For the text-containing cell, return its midpoint in (X, Y) coordinate format. 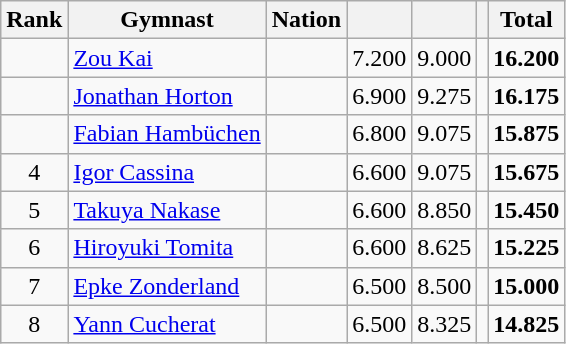
6 (34, 248)
14.825 (526, 324)
15.000 (526, 286)
15.225 (526, 248)
Igor Cassina (167, 172)
15.675 (526, 172)
Yann Cucherat (167, 324)
Hiroyuki Tomita (167, 248)
Gymnast (167, 20)
15.875 (526, 134)
Rank (34, 20)
4 (34, 172)
8.850 (444, 210)
8.500 (444, 286)
8.325 (444, 324)
16.200 (526, 58)
8 (34, 324)
9.000 (444, 58)
Nation (306, 20)
15.450 (526, 210)
9.275 (444, 96)
16.175 (526, 96)
7.200 (380, 58)
Jonathan Horton (167, 96)
Zou Kai (167, 58)
Epke Zonderland (167, 286)
7 (34, 286)
Fabian Hambüchen (167, 134)
8.625 (444, 248)
Total (526, 20)
Takuya Nakase (167, 210)
6.800 (380, 134)
6.900 (380, 96)
5 (34, 210)
